Scan for the cell matching the given text and deliver its (x, y) coordinate at center. 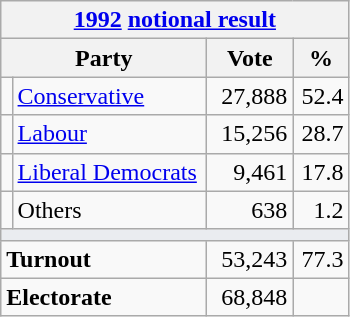
77.3 (321, 259)
9,461 (250, 172)
638 (250, 210)
Electorate (104, 297)
Liberal Democrats (110, 172)
15,256 (250, 134)
68,848 (250, 297)
17.8 (321, 172)
Vote (250, 58)
Labour (110, 134)
Turnout (104, 259)
1992 notional result (175, 20)
% (321, 58)
28.7 (321, 134)
53,243 (250, 259)
Party (104, 58)
1.2 (321, 210)
Conservative (110, 96)
52.4 (321, 96)
27,888 (250, 96)
Others (110, 210)
